Output the (X, Y) coordinate of the center of the cell containing the given text.  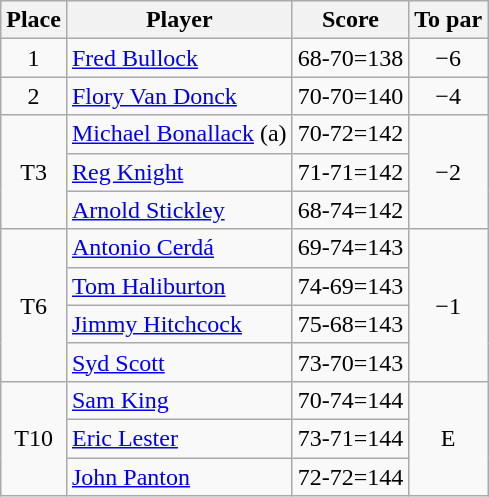
Jimmy Hitchcock (179, 324)
Fred Bullock (179, 58)
Michael Bonallack (a) (179, 134)
T3 (34, 172)
72-72=144 (350, 477)
Sam King (179, 400)
Flory Van Donck (179, 96)
68-74=142 (350, 210)
−2 (448, 172)
70-74=144 (350, 400)
2 (34, 96)
75-68=143 (350, 324)
68-70=138 (350, 58)
70-70=140 (350, 96)
Score (350, 20)
Eric Lester (179, 438)
1 (34, 58)
E (448, 438)
73-70=143 (350, 362)
Antonio Cerdá (179, 248)
−1 (448, 305)
Reg Knight (179, 172)
Syd Scott (179, 362)
Player (179, 20)
−4 (448, 96)
Place (34, 20)
71-71=142 (350, 172)
70-72=142 (350, 134)
73-71=144 (350, 438)
74-69=143 (350, 286)
69-74=143 (350, 248)
Tom Haliburton (179, 286)
T6 (34, 305)
To par (448, 20)
T10 (34, 438)
Arnold Stickley (179, 210)
John Panton (179, 477)
−6 (448, 58)
